Output the (x, y) coordinate of the center of the cell containing the given text.  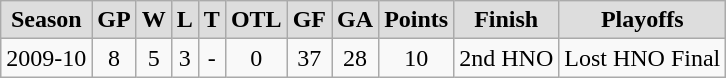
Lost HNO Final (642, 58)
Finish (506, 20)
37 (309, 58)
GP (114, 20)
W (154, 20)
GF (309, 20)
2009-10 (46, 58)
OTL (256, 20)
Season (46, 20)
8 (114, 58)
28 (356, 58)
10 (416, 58)
T (212, 20)
3 (184, 58)
GA (356, 20)
L (184, 20)
Playoffs (642, 20)
Points (416, 20)
0 (256, 58)
- (212, 58)
2nd HNO (506, 58)
5 (154, 58)
